Search for the cell housing the specified text and yield its (X, Y) center coordinate. 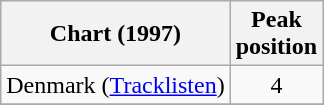
4 (276, 85)
Peakposition (276, 34)
Denmark (Tracklisten) (116, 85)
Chart (1997) (116, 34)
